Return the [X, Y] coordinate for the center point of the cell that contains the specified text.  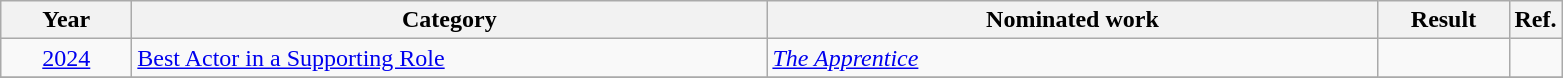
The Apprentice [1072, 58]
Category [450, 20]
Ref. [1536, 20]
2024 [66, 58]
Best Actor in a Supporting Role [450, 58]
Nominated work [1072, 20]
Year [66, 20]
Result [1444, 20]
